Find where the given text appears and provide that cell's center as [X, Y] coordinate. 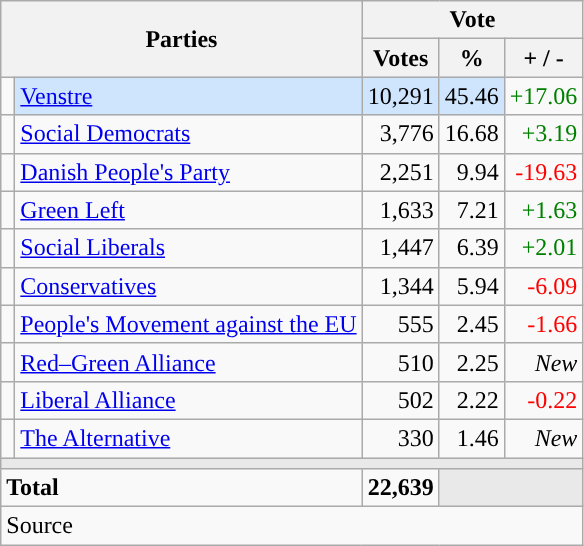
Social Democrats [188, 134]
502 [400, 400]
5.94 [472, 286]
Votes [400, 58]
Parties [182, 39]
-0.22 [544, 400]
1,344 [400, 286]
Danish People's Party [188, 172]
-19.63 [544, 172]
2.45 [472, 324]
-1.66 [544, 324]
-6.09 [544, 286]
1.46 [472, 438]
1,447 [400, 248]
Source [292, 526]
The Alternative [188, 438]
3,776 [400, 134]
16.68 [472, 134]
2,251 [400, 172]
45.46 [472, 96]
+ / - [544, 58]
2.25 [472, 362]
1,633 [400, 210]
22,639 [400, 488]
Total [182, 488]
10,291 [400, 96]
2.22 [472, 400]
Vote [472, 20]
Liberal Alliance [188, 400]
7.21 [472, 210]
Red–Green Alliance [188, 362]
6.39 [472, 248]
+17.06 [544, 96]
People's Movement against the EU [188, 324]
+2.01 [544, 248]
510 [400, 362]
Venstre [188, 96]
Green Left [188, 210]
% [472, 58]
Social Liberals [188, 248]
9.94 [472, 172]
Conservatives [188, 286]
330 [400, 438]
+3.19 [544, 134]
555 [400, 324]
+1.63 [544, 210]
